Return [x, y] of the center of cell containing provided text 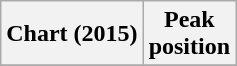
Peakposition [189, 34]
Chart (2015) [72, 34]
